For the text-containing cell, return its midpoint in [x, y] coordinate format. 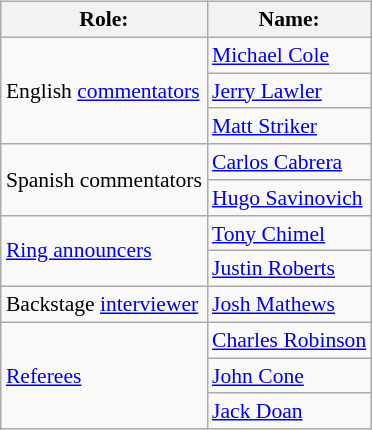
Hugo Savinovich [289, 198]
Backstage interviewer [104, 305]
Name: [289, 20]
Josh Mathews [289, 305]
Tony Chimel [289, 233]
Matt Striker [289, 126]
Carlos Cabrera [289, 162]
Spanish commentators [104, 180]
Referees [104, 376]
Michael Cole [289, 55]
Role: [104, 20]
John Cone [289, 376]
Jerry Lawler [289, 91]
Jack Doan [289, 411]
Charles Robinson [289, 340]
Ring announcers [104, 250]
English commentators [104, 90]
Justin Roberts [289, 269]
